Extract the [X, Y] coordinate from the center of the cell holding the provided text.  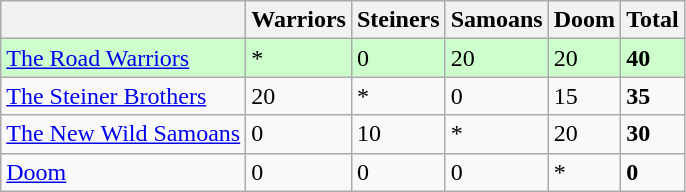
30 [653, 134]
Warriors [299, 20]
The New Wild Samoans [124, 134]
Total [653, 20]
The Steiner Brothers [124, 96]
15 [584, 96]
35 [653, 96]
Steiners [398, 20]
40 [653, 58]
10 [398, 134]
Samoans [496, 20]
The Road Warriors [124, 58]
